Identify which cell holds the provided text, then report its [X, Y] central coordinate. 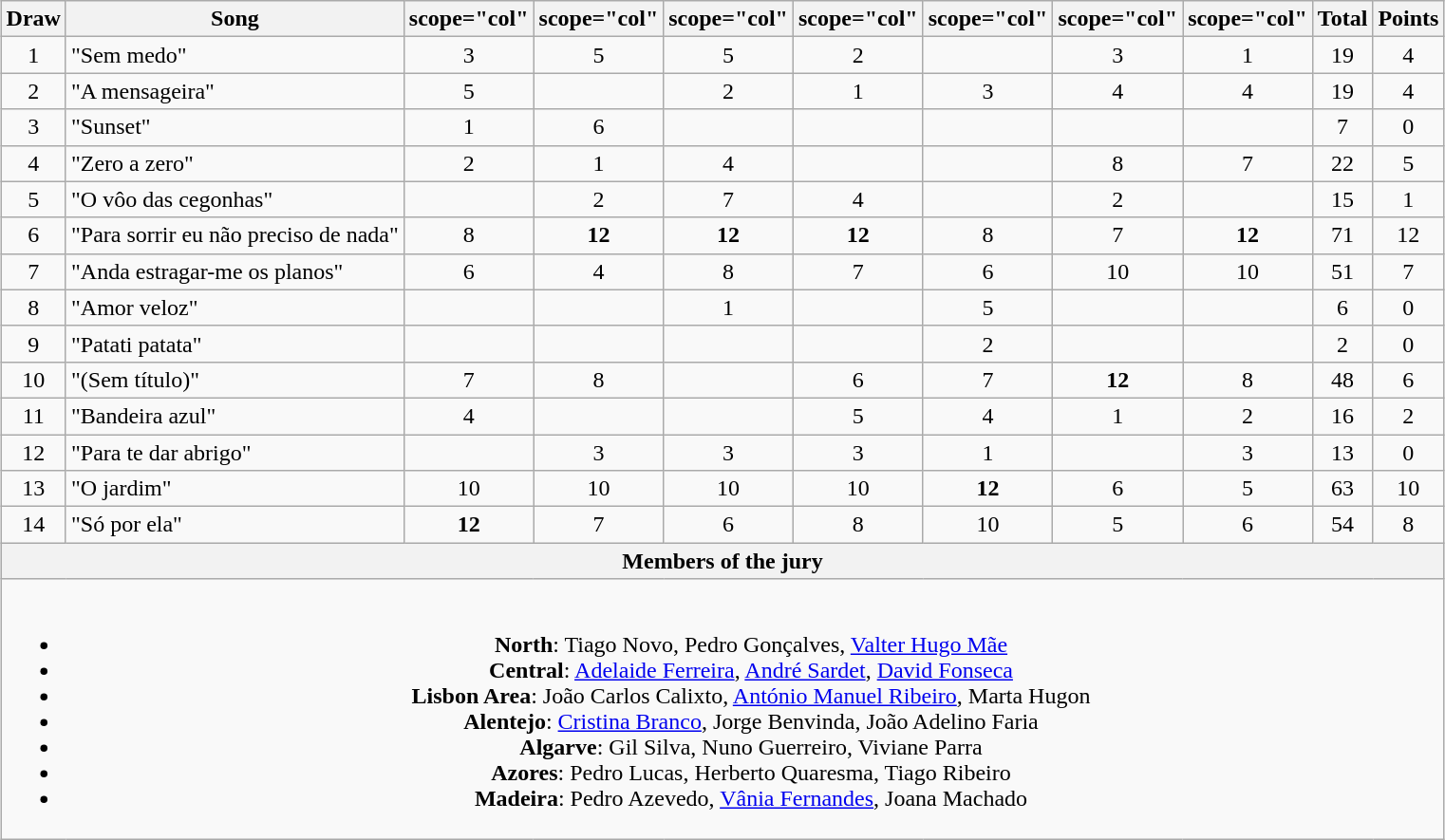
"Zero a zero" [235, 163]
"Para te dar abrigo" [235, 453]
Draw [33, 19]
"O vôo das cegonhas" [235, 199]
48 [1342, 380]
"O jardim" [235, 489]
"A mensageira" [235, 91]
Total [1342, 19]
"Só por ela" [235, 525]
9 [33, 344]
Song [235, 19]
71 [1342, 235]
"Anda estragar-me os planos" [235, 271]
15 [1342, 199]
"(Sem título)" [235, 380]
16 [1342, 416]
"Amor veloz" [235, 308]
"Sem medo" [235, 55]
63 [1342, 489]
"Para sorrir eu não preciso de nada" [235, 235]
14 [33, 525]
22 [1342, 163]
Members of the jury [722, 561]
"Patati patata" [235, 344]
51 [1342, 271]
"Sunset" [235, 127]
11 [33, 416]
Points [1409, 19]
54 [1342, 525]
"Bandeira azul" [235, 416]
